Locate the cell with the specified text and output its (x, y) center coordinate. 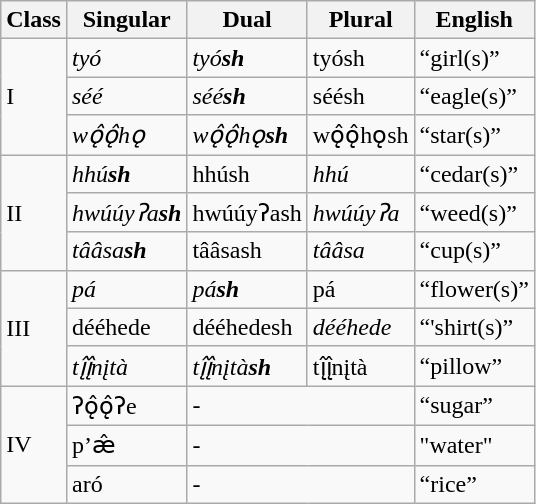
English (474, 20)
Dual (247, 20)
“flower(s)” (474, 289)
dééhedesh (247, 327)
Class (34, 20)
III (34, 328)
“'shirt(s)” (474, 327)
p’æ̂ (126, 445)
tį̂į̂nįtàsh (247, 366)
“sugar” (474, 406)
“rice” (474, 484)
“cedar(s)” (474, 173)
Singular (126, 20)
wǫ̂ǫ̂hǫ (126, 135)
“pillow” (474, 366)
“star(s)” (474, 135)
pásh (247, 289)
“weed(s)” (474, 213)
hwúúyʔa (360, 213)
II (34, 212)
tyó (126, 58)
“cup(s)” (474, 251)
tââsa (360, 251)
“eagle(s)” (474, 96)
hhú (360, 173)
séé (126, 96)
aró (126, 484)
I (34, 97)
IV (34, 444)
"water" (474, 445)
Plural (360, 20)
“girl(s)” (474, 58)
ʔǫ̂ǫ̂ʔe (126, 406)
